Scan for the cell matching the given text and deliver its [x, y] coordinate at center. 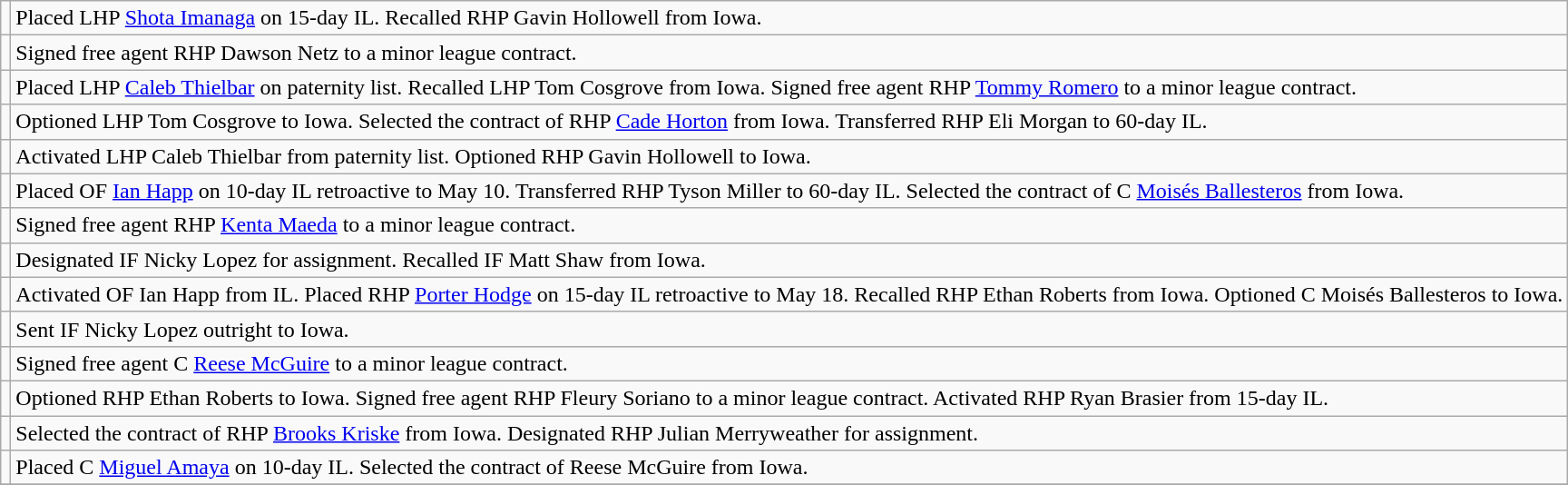
Placed C Miguel Amaya on 10-day IL. Selected the contract of Reese McGuire from Iowa. [789, 468]
Selected the contract of RHP Brooks Kriske from Iowa. Designated RHP Julian Merryweather for assignment. [789, 433]
Optioned LHP Tom Cosgrove to Iowa. Selected the contract of RHP Cade Horton from Iowa. Transferred RHP Eli Morgan to 60-day IL. [789, 122]
Optioned RHP Ethan Roberts to Iowa. Signed free agent RHP Fleury Soriano to a minor league contract. Activated RHP Ryan Brasier from 15-day IL. [789, 398]
Signed free agent RHP Kenta Maeda to a minor league contract. [789, 225]
Activated LHP Caleb Thielbar from paternity list. Optioned RHP Gavin Hollowell to Iowa. [789, 156]
Signed free agent C Reese McGuire to a minor league contract. [789, 363]
Designated IF Nicky Lopez for assignment. Recalled IF Matt Shaw from Iowa. [789, 260]
Signed free agent RHP Dawson Netz to a minor league contract. [789, 53]
Placed LHP Caleb Thielbar on paternity list. Recalled LHP Tom Cosgrove from Iowa. Signed free agent RHP Tommy Romero to a minor league contract. [789, 87]
Placed LHP Shota Imanaga on 15-day IL. Recalled RHP Gavin Hollowell from Iowa. [789, 18]
Sent IF Nicky Lopez outright to Iowa. [789, 329]
